Scan for the cell matching the given text and deliver its [X, Y] coordinate at center. 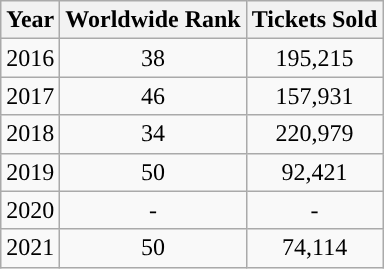
2016 [30, 58]
2019 [30, 172]
157,931 [314, 96]
Year [30, 20]
38 [153, 58]
Worldwide Rank [153, 20]
2017 [30, 96]
220,979 [314, 134]
2021 [30, 248]
Tickets Sold [314, 20]
74,114 [314, 248]
195,215 [314, 58]
2020 [30, 210]
92,421 [314, 172]
46 [153, 96]
2018 [30, 134]
34 [153, 134]
